Provide the (X, Y) coordinate of the cell's center where the given text is located.  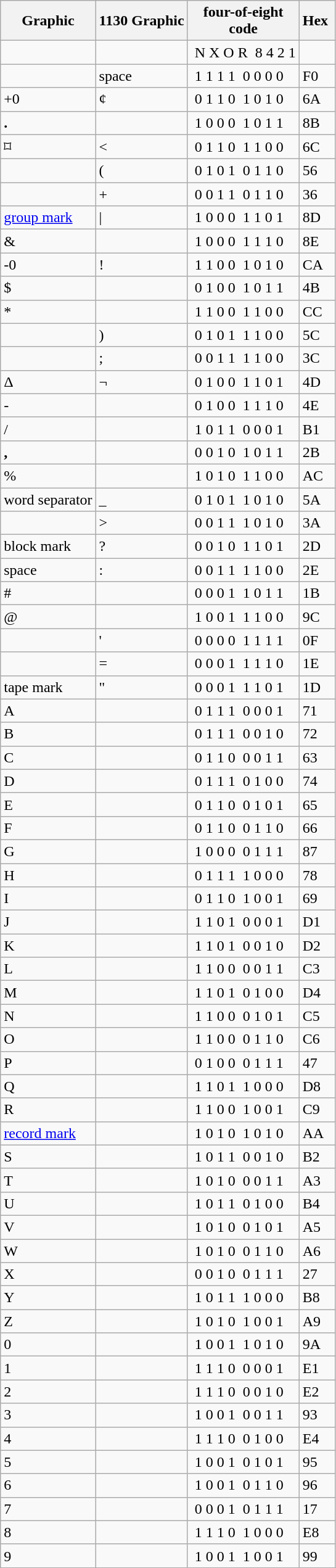
87 (317, 851)
5 (48, 1462)
1 1 0 1 1 0 0 0 (243, 1086)
66 (317, 828)
1 0 0 0 1 0 1 1 (243, 123)
A5 (317, 1227)
C (48, 757)
I (48, 899)
1 0 1 1 0 1 0 0 (243, 1203)
-0 (48, 265)
D8 (317, 1086)
+ (142, 194)
1 (48, 1368)
: (142, 570)
0 1 0 0 1 1 1 0 (243, 405)
= (142, 664)
63 (317, 757)
B (48, 734)
C5 (317, 1016)
0 1 0 1 0 1 1 0 (243, 171)
CC (317, 312)
6 (48, 1485)
) (142, 335)
1 0 0 0 0 1 1 1 (243, 851)
1 1 1 1 0 0 0 0 (243, 76)
1 0 1 1 0 0 0 1 (243, 429)
0 0 1 1 1 0 1 0 (243, 523)
0 0 1 1 0 1 1 0 (243, 194)
B4 (317, 1203)
group mark (48, 218)
Q (48, 1086)
( (142, 171)
& (48, 241)
1 0 0 1 0 1 0 1 (243, 1462)
1130 Graphic (142, 21)
4E (317, 405)
| (142, 218)
X (48, 1274)
G (48, 851)
0 1 1 1 1 0 0 0 (243, 875)
0 0 0 1 1 1 0 1 (243, 687)
1 0 1 1 1 0 0 0 (243, 1298)
D2 (317, 946)
56 (317, 171)
1 1 0 0 1 1 0 0 (243, 312)
3A (317, 523)
4 (48, 1438)
record mark (48, 1133)
# (48, 593)
AC (317, 476)
J (48, 922)
B8 (317, 1298)
E (48, 804)
1 0 0 1 0 0 1 1 (243, 1415)
tape mark (48, 687)
/ (48, 429)
K (48, 946)
1 0 1 0 0 1 0 1 (243, 1227)
AA (317, 1133)
+0 (48, 99)
R (48, 1110)
1 1 1 0 0 1 0 0 (243, 1438)
' (142, 640)
H (48, 875)
4B (317, 288)
1 1 0 0 0 1 1 0 (243, 1039)
99 (317, 1556)
1 0 1 0 0 1 1 0 (243, 1250)
2 (48, 1392)
1 1 0 1 0 0 0 1 (243, 922)
, (48, 452)
0 1 1 1 0 0 0 1 (243, 711)
0 1 0 1 1 0 1 0 (243, 499)
_ (142, 499)
9A (317, 1345)
% (48, 476)
3 (48, 1415)
L (48, 969)
word separator (48, 499)
E4 (317, 1438)
78 (317, 875)
1 0 0 1 1 0 1 0 (243, 1345)
65 (317, 804)
0 0 1 0 1 0 1 1 (243, 452)
M (48, 992)
1B (317, 593)
2B (317, 452)
7 (48, 1509)
V (48, 1227)
0 1 0 0 1 1 0 1 (243, 382)
1 0 0 1 1 1 0 0 (243, 617)
CA (317, 265)
0 1 1 0 0 0 1 1 (243, 757)
! (142, 265)
E2 (317, 1392)
1 1 0 0 1 0 1 0 (243, 265)
72 (317, 734)
@ (48, 617)
5C (317, 335)
U (48, 1203)
D1 (317, 922)
0 1 1 0 0 1 0 1 (243, 804)
17 (317, 1509)
D4 (317, 992)
1E (317, 664)
0 0 0 1 1 1 1 0 (243, 664)
5A (317, 499)
47 (317, 1063)
2D (317, 547)
C9 (317, 1110)
B1 (317, 429)
F0 (317, 76)
E8 (317, 1532)
A (48, 711)
0 0 0 1 1 0 1 1 (243, 593)
0 1 1 0 0 1 1 0 (243, 828)
" (142, 687)
8 (48, 1532)
9C (317, 617)
0 1 0 0 1 0 1 1 (243, 288)
W (48, 1250)
1 0 0 1 0 1 1 0 (243, 1485)
95 (317, 1462)
Z (48, 1321)
A9 (317, 1321)
0 1 1 1 0 0 1 0 (243, 734)
3C (317, 358)
< (142, 147)
1 0 0 0 1 1 1 0 (243, 241)
1 1 0 1 0 1 0 0 (243, 992)
B2 (317, 1157)
1 1 1 0 1 0 0 0 (243, 1532)
74 (317, 781)
0 1 1 1 0 1 0 0 (243, 781)
36 (317, 194)
1 1 0 0 1 0 0 1 (243, 1110)
1 1 0 0 0 1 0 1 (243, 1016)
0 (48, 1345)
; (142, 358)
0 1 0 0 0 1 1 1 (243, 1063)
0 1 1 0 1 1 0 0 (243, 147)
71 (317, 711)
0 0 0 0 1 1 1 1 (243, 640)
? (142, 547)
Δ (48, 382)
0 1 0 1 1 1 0 0 (243, 335)
0 1 1 0 1 0 1 0 (243, 99)
C3 (317, 969)
6A (317, 99)
F (48, 828)
Graphic (48, 21)
8E (317, 241)
1 0 1 1 0 0 1 0 (243, 1157)
- (48, 405)
¬ (142, 382)
1 0 1 0 1 0 1 0 (243, 1133)
8D (317, 218)
Y (48, 1298)
Hex (317, 21)
0 0 0 1 0 1 1 1 (243, 1509)
1 0 1 0 0 0 1 1 (243, 1180)
A3 (317, 1180)
> (142, 523)
9 (48, 1556)
0F (317, 640)
N (48, 1016)
D (48, 781)
. (48, 123)
1 0 1 0 1 0 0 1 (243, 1321)
E1 (317, 1368)
$ (48, 288)
69 (317, 899)
¢ (142, 99)
four-of-eightcode (243, 21)
P (48, 1063)
C6 (317, 1039)
A6 (317, 1250)
0 1 1 0 1 0 0 1 (243, 899)
S (48, 1157)
block mark (48, 547)
0 0 1 0 1 1 0 1 (243, 547)
93 (317, 1415)
1 0 0 0 1 1 0 1 (243, 218)
1D (317, 687)
2E (317, 570)
T (48, 1180)
1 1 0 1 0 0 1 0 (243, 946)
* (48, 312)
96 (317, 1485)
8B (317, 123)
1 0 1 0 1 1 0 0 (243, 476)
1 1 1 0 0 0 0 1 (243, 1368)
27 (317, 1274)
O (48, 1039)
⌑ (48, 147)
N X O R 8 4 2 1 (243, 52)
1 1 1 0 0 0 1 0 (243, 1392)
1 0 0 1 1 0 0 1 (243, 1556)
6C (317, 147)
1 1 0 0 0 0 1 1 (243, 969)
4D (317, 382)
0 0 1 0 0 1 1 1 (243, 1274)
